Capture the cell that displays the provided text and extract its [X, Y] central coordinate. 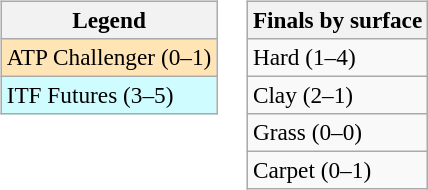
Carpet (0–1) [337, 171]
Finals by surface [337, 20]
Hard (1–4) [337, 57]
ITF Futures (3–5) [108, 95]
ATP Challenger (0–1) [108, 57]
Legend [108, 20]
Grass (0–0) [337, 133]
Clay (2–1) [337, 95]
